Return (x, y) of the center of cell containing provided text 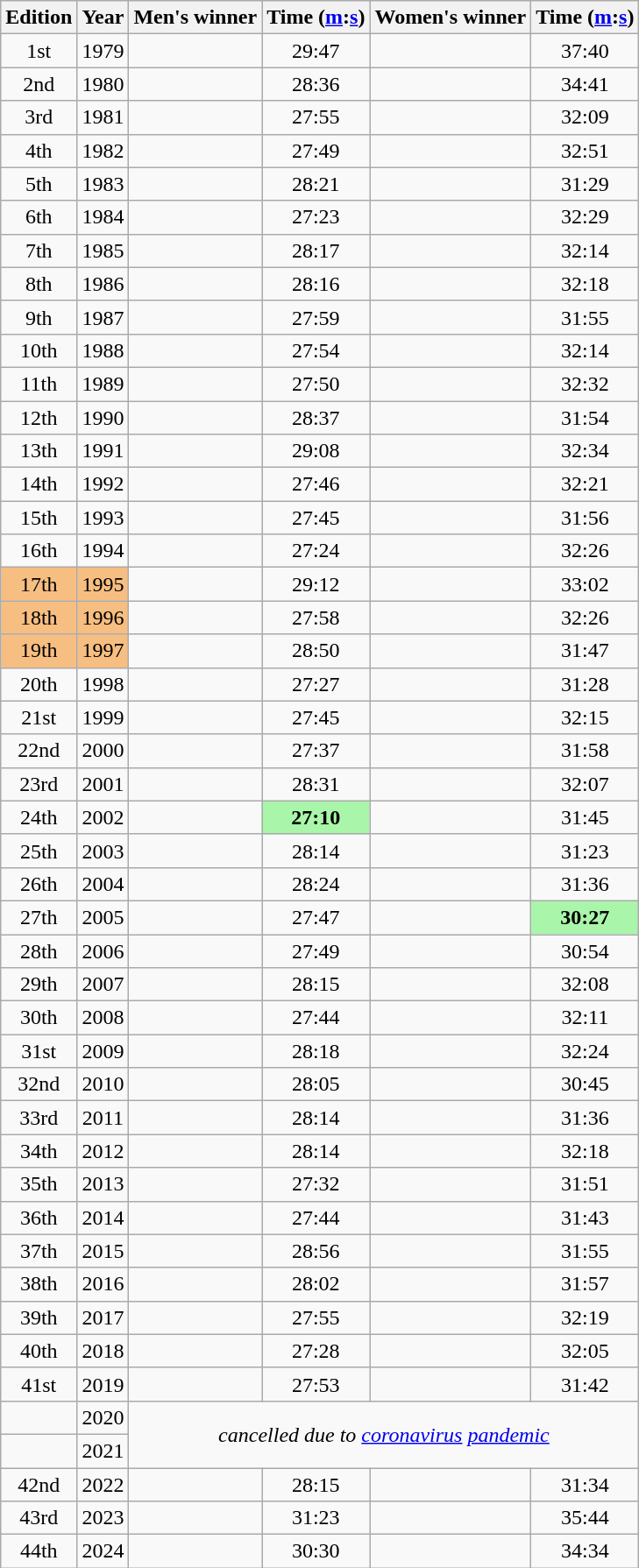
1990 (103, 418)
28:17 (316, 251)
27:28 (316, 1351)
31:57 (586, 1284)
17th (39, 584)
12th (39, 418)
9th (39, 317)
19th (39, 651)
27:53 (316, 1384)
32:19 (586, 1317)
2017 (103, 1317)
27:24 (316, 551)
2024 (103, 1551)
31:29 (586, 184)
28:50 (316, 651)
37:40 (586, 51)
6th (39, 217)
21st (39, 717)
32:07 (586, 784)
27:47 (316, 917)
3rd (39, 117)
Men's winner (195, 18)
28th (39, 950)
31:45 (586, 817)
Women's winner (451, 18)
10th (39, 350)
33:02 (586, 584)
2002 (103, 817)
1992 (103, 484)
2023 (103, 1518)
29:47 (316, 51)
35th (39, 1184)
2010 (103, 1084)
31:47 (586, 651)
28:36 (316, 84)
28:02 (316, 1284)
34:41 (586, 84)
1999 (103, 717)
1989 (103, 384)
2nd (39, 84)
Edition (39, 18)
37th (39, 1251)
2007 (103, 985)
31:34 (586, 1485)
43rd (39, 1518)
2014 (103, 1218)
1983 (103, 184)
28:24 (316, 884)
42nd (39, 1485)
28:37 (316, 418)
27:32 (316, 1184)
2012 (103, 1151)
34th (39, 1151)
28:16 (316, 284)
1st (39, 51)
1980 (103, 84)
31:28 (586, 684)
30:54 (586, 950)
32:34 (586, 451)
32:05 (586, 1351)
44th (39, 1551)
33rd (39, 1118)
29:08 (316, 451)
20th (39, 684)
32:15 (586, 717)
22nd (39, 751)
2018 (103, 1351)
2019 (103, 1384)
1986 (103, 284)
29th (39, 985)
1993 (103, 518)
25th (39, 851)
23rd (39, 784)
cancelled due to coronavirus pandemic (384, 1434)
27:59 (316, 317)
30:30 (316, 1551)
31:43 (586, 1218)
2004 (103, 884)
5th (39, 184)
1984 (103, 217)
27:46 (316, 484)
28:05 (316, 1084)
2008 (103, 1018)
34:34 (586, 1551)
1981 (103, 117)
1997 (103, 651)
40th (39, 1351)
26th (39, 884)
38th (39, 1284)
1987 (103, 317)
27:27 (316, 684)
27:50 (316, 384)
27:58 (316, 618)
30:45 (586, 1084)
1979 (103, 51)
32:32 (586, 384)
32:24 (586, 1051)
41st (39, 1384)
27:37 (316, 751)
Year (103, 18)
1996 (103, 618)
31:58 (586, 751)
1982 (103, 151)
24th (39, 817)
2013 (103, 1184)
32:08 (586, 985)
1998 (103, 684)
2020 (103, 1417)
1988 (103, 350)
2006 (103, 950)
30th (39, 1018)
4th (39, 151)
2009 (103, 1051)
2016 (103, 1284)
28:31 (316, 784)
2011 (103, 1118)
1991 (103, 451)
32:11 (586, 1018)
31:54 (586, 418)
2005 (103, 917)
31:51 (586, 1184)
16th (39, 551)
32:51 (586, 151)
2001 (103, 784)
32:29 (586, 217)
32:09 (586, 117)
14th (39, 484)
29:12 (316, 584)
1994 (103, 551)
32nd (39, 1084)
2000 (103, 751)
2003 (103, 851)
13th (39, 451)
27:10 (316, 817)
36th (39, 1218)
7th (39, 251)
39th (39, 1317)
8th (39, 284)
2022 (103, 1485)
30:27 (586, 917)
28:18 (316, 1051)
35:44 (586, 1518)
15th (39, 518)
27:54 (316, 350)
32:21 (586, 484)
27:23 (316, 217)
27th (39, 917)
28:21 (316, 184)
31st (39, 1051)
28:56 (316, 1251)
2015 (103, 1251)
1995 (103, 584)
31:42 (586, 1384)
18th (39, 618)
2021 (103, 1451)
1985 (103, 251)
11th (39, 384)
31:56 (586, 518)
